Capture the cell that displays the provided text and extract its (x, y) central coordinate. 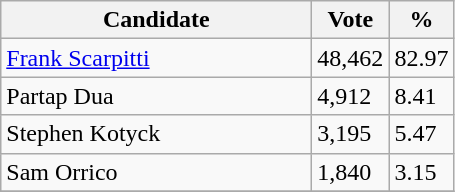
Frank Scarpitti (156, 58)
8.41 (422, 96)
5.47 (422, 134)
% (422, 20)
1,840 (350, 172)
4,912 (350, 96)
3.15 (422, 172)
Candidate (156, 20)
82.97 (422, 58)
Partap Dua (156, 96)
Vote (350, 20)
3,195 (350, 134)
Stephen Kotyck (156, 134)
48,462 (350, 58)
Sam Orrico (156, 172)
